Detect which cell encompasses the target text, then output its (x, y) center coordinate. 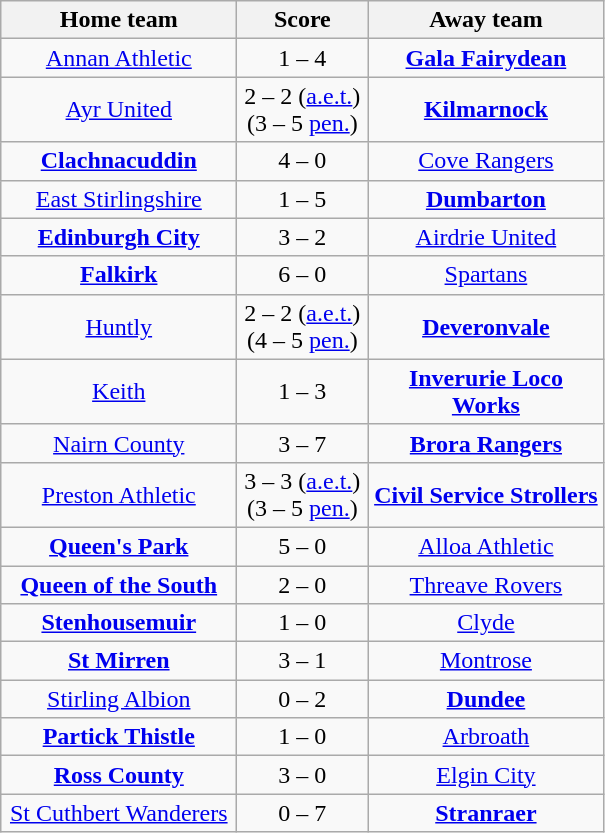
Stranraer (486, 813)
Inverurie Loco Works (486, 392)
Clyde (486, 623)
Deveronvale (486, 326)
3 – 3 (a.e.t.) (3 – 5 pen.) (302, 494)
Away team (486, 20)
Keith (119, 392)
Ross County (119, 775)
Stenhousemuir (119, 623)
Queen's Park (119, 546)
0 – 2 (302, 699)
Arbroath (486, 737)
Brora Rangers (486, 443)
Preston Athletic (119, 494)
St Mirren (119, 661)
1 – 5 (302, 199)
Dumbarton (486, 199)
Cove Rangers (486, 161)
Partick Thistle (119, 737)
0 – 7 (302, 813)
St Cuthbert Wanderers (119, 813)
1 – 3 (302, 392)
Stirling Albion (119, 699)
Gala Fairydean (486, 58)
Kilmarnock (486, 110)
Ayr United (119, 110)
Montrose (486, 661)
Dundee (486, 699)
Clachnacuddin (119, 161)
Airdrie United (486, 237)
Civil Service Strollers (486, 494)
Alloa Athletic (486, 546)
3 – 7 (302, 443)
3 – 1 (302, 661)
Falkirk (119, 275)
2 – 0 (302, 585)
Edinburgh City (119, 237)
Annan Athletic (119, 58)
4 – 0 (302, 161)
5 – 0 (302, 546)
Nairn County (119, 443)
East Stirlingshire (119, 199)
Spartans (486, 275)
Queen of the South (119, 585)
Huntly (119, 326)
2 – 2 (a.e.t.) (3 – 5 pen.) (302, 110)
Score (302, 20)
Threave Rovers (486, 585)
2 – 2 (a.e.t.) (4 – 5 pen.) (302, 326)
3 – 2 (302, 237)
Elgin City (486, 775)
6 – 0 (302, 275)
Home team (119, 20)
1 – 4 (302, 58)
3 – 0 (302, 775)
